Scan for the cell matching the given text and deliver its [X, Y] coordinate at center. 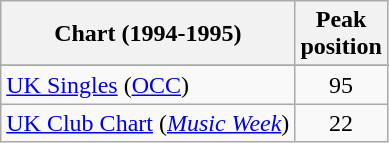
Chart (1994-1995) [148, 34]
22 [341, 123]
Peakposition [341, 34]
UK Singles (OCC) [148, 85]
95 [341, 85]
UK Club Chart (Music Week) [148, 123]
